Scan for the cell matching the given text and deliver its (X, Y) coordinate at center. 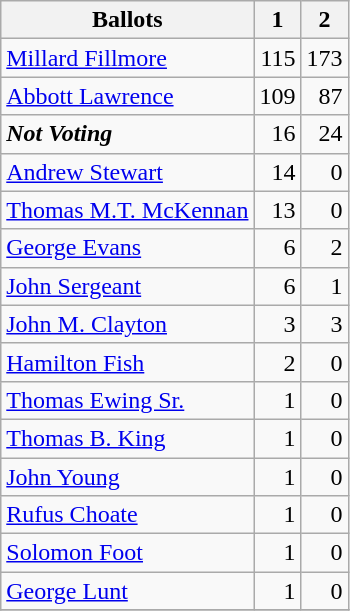
George Evans (128, 248)
John Sergeant (128, 286)
Hamilton Fish (128, 362)
Thomas B. King (128, 438)
16 (278, 134)
Not Voting (128, 134)
Thomas Ewing Sr. (128, 400)
109 (278, 96)
115 (278, 58)
173 (324, 58)
Andrew Stewart (128, 172)
Rufus Choate (128, 515)
Abbott Lawrence (128, 96)
George Lunt (128, 591)
Millard Fillmore (128, 58)
Thomas M.T. McKennan (128, 210)
Ballots (128, 20)
14 (278, 172)
Solomon Foot (128, 553)
24 (324, 134)
John Young (128, 477)
John M. Clayton (128, 324)
87 (324, 96)
13 (278, 210)
